Determine the [x, y] coordinate at the center of the cell enclosing the given text.  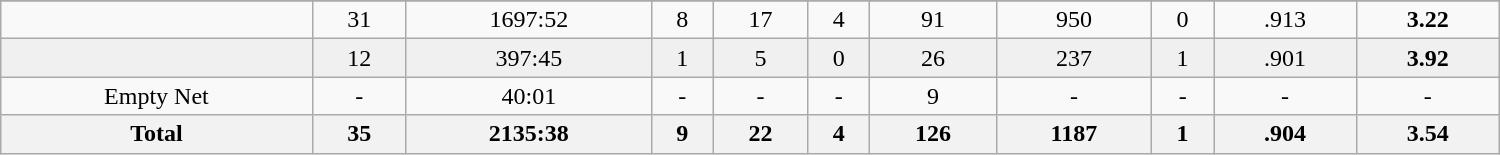
397:45 [528, 58]
237 [1074, 58]
.904 [1286, 134]
3.92 [1428, 58]
950 [1074, 20]
8 [682, 20]
Total [156, 134]
.913 [1286, 20]
12 [359, 58]
3.54 [1428, 134]
2135:38 [528, 134]
5 [760, 58]
91 [934, 20]
17 [760, 20]
31 [359, 20]
Empty Net [156, 96]
1187 [1074, 134]
.901 [1286, 58]
40:01 [528, 96]
26 [934, 58]
35 [359, 134]
1697:52 [528, 20]
126 [934, 134]
3.22 [1428, 20]
22 [760, 134]
